Scan for the cell matching the given text and deliver its [X, Y] coordinate at center. 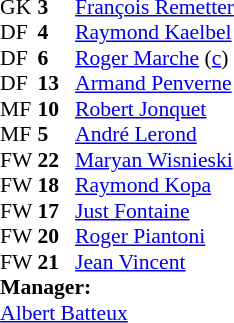
18 [57, 185]
Maryan Wisnieski [154, 160]
22 [57, 160]
20 [57, 237]
Raymond Kaelbel [154, 33]
13 [57, 83]
Roger Marche (c) [154, 58]
4 [57, 33]
5 [57, 135]
6 [57, 58]
André Lerond [154, 135]
Manager: [117, 287]
17 [57, 211]
Raymond Kopa [154, 185]
21 [57, 262]
Robert Jonquet [154, 109]
10 [57, 109]
Jean Vincent [154, 262]
Roger Piantoni [154, 237]
Armand Penverne [154, 83]
Just Fontaine [154, 211]
